Search for the cell housing the specified text and yield its [x, y] center coordinate. 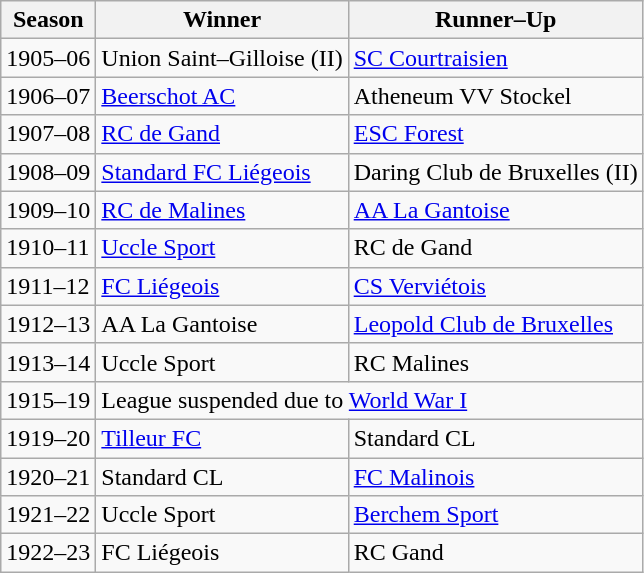
ESC Forest [496, 134]
1910–11 [48, 248]
SC Courtraisien [496, 58]
1922–23 [48, 553]
1911–12 [48, 286]
League suspended due to World War I [370, 400]
1919–20 [48, 438]
Season [48, 20]
Standard FC Liégeois [222, 172]
FC Malinois [496, 477]
Leopold Club de Bruxelles [496, 324]
CS Verviétois [496, 286]
Beerschot AC [222, 96]
1915–19 [48, 400]
RC Malines [496, 362]
1906–07 [48, 96]
RC de Malines [222, 210]
Runner–Up [496, 20]
1907–08 [48, 134]
1920–21 [48, 477]
Atheneum VV Stockel [496, 96]
1908–09 [48, 172]
1913–14 [48, 362]
1921–22 [48, 515]
1912–13 [48, 324]
1909–10 [48, 210]
Union Saint–Gilloise (II) [222, 58]
Berchem Sport [496, 515]
Winner [222, 20]
1905–06 [48, 58]
Tilleur FC [222, 438]
Daring Club de Bruxelles (II) [496, 172]
RC Gand [496, 553]
